Identify which cell holds the provided text, then report its [x, y] central coordinate. 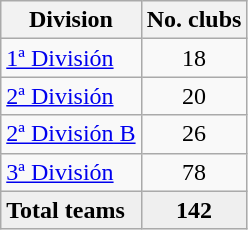
18 [194, 58]
Total teams [71, 210]
142 [194, 210]
26 [194, 134]
No. clubs [194, 20]
3ª División [71, 172]
2ª División [71, 96]
1ª División [71, 58]
78 [194, 172]
2ª División B [71, 134]
20 [194, 96]
Division [71, 20]
